Scan for the cell matching the given text and deliver its [X, Y] coordinate at center. 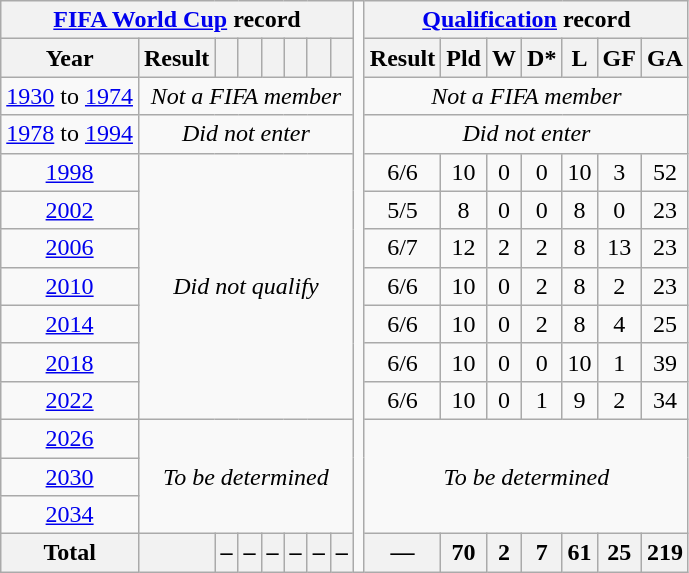
3 [619, 172]
34 [664, 400]
D* [542, 58]
W [504, 58]
— [402, 553]
GA [664, 58]
2030 [70, 477]
4 [619, 324]
12 [464, 248]
2014 [70, 324]
2006 [70, 248]
GF [619, 58]
L [580, 58]
39 [664, 362]
2026 [70, 438]
9 [580, 400]
Pld [464, 58]
61 [580, 553]
5/5 [402, 210]
13 [619, 248]
2022 [70, 400]
Total [70, 553]
219 [664, 553]
Year [70, 58]
FIFA World Cup record [178, 20]
52 [664, 172]
Did not qualify [246, 286]
2034 [70, 515]
1978 to 1994 [70, 134]
Qualification record [526, 20]
1930 to 1974 [70, 96]
2010 [70, 286]
1998 [70, 172]
7 [542, 553]
2018 [70, 362]
2002 [70, 210]
70 [464, 553]
6/7 [402, 248]
